For the text-containing cell, return its midpoint in (X, Y) coordinate format. 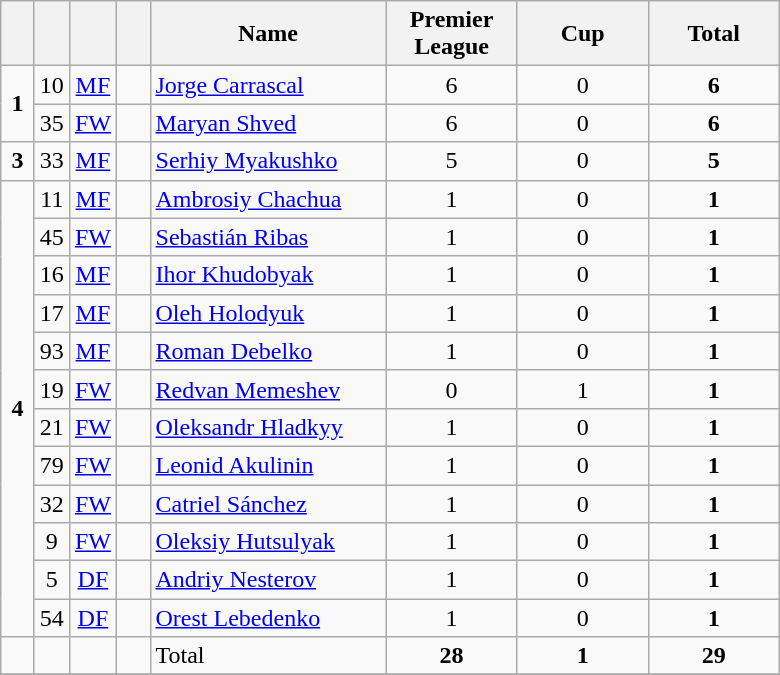
Ihor Khudobyak (268, 275)
Oleksiy Hutsulyak (268, 542)
Redvan Memeshev (268, 389)
33 (52, 161)
Premier League (452, 34)
3 (18, 161)
4 (18, 408)
Jorge Carrascal (268, 85)
35 (52, 123)
79 (52, 465)
11 (52, 199)
Serhiy Myakushko (268, 161)
10 (52, 85)
Leonid Akulinin (268, 465)
Catriel Sánchez (268, 503)
16 (52, 275)
9 (52, 542)
Andriy Nesterov (268, 580)
Cup (582, 34)
32 (52, 503)
45 (52, 237)
28 (452, 656)
Name (268, 34)
Orest Lebedenko (268, 618)
Sebastián Ribas (268, 237)
17 (52, 313)
21 (52, 427)
Maryan Shved (268, 123)
29 (714, 656)
93 (52, 351)
54 (52, 618)
Ambrosiy Chachua (268, 199)
Roman Debelko (268, 351)
Oleh Holodyuk (268, 313)
Oleksandr Hladkyy (268, 427)
19 (52, 389)
